Extract the (x, y) coordinate from the center of the cell holding the provided text.  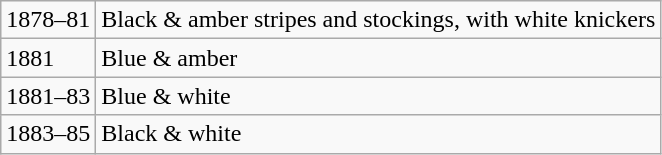
1881–83 (48, 96)
Blue & white (378, 96)
1883–85 (48, 134)
Black & amber stripes and stockings, with white knickers (378, 20)
1878–81 (48, 20)
Black & white (378, 134)
Blue & amber (378, 58)
1881 (48, 58)
